Scan for the cell matching the given text and deliver its [X, Y] coordinate at center. 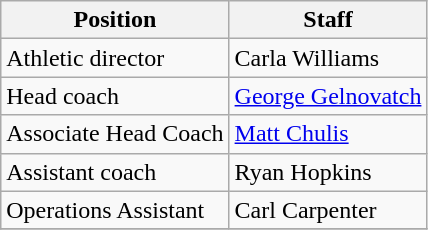
Matt Chulis [328, 134]
Position [115, 20]
Head coach [115, 96]
George Gelnovatch [328, 96]
Associate Head Coach [115, 134]
Carl Carpenter [328, 210]
Ryan Hopkins [328, 172]
Staff [328, 20]
Carla Williams [328, 58]
Athletic director [115, 58]
Assistant coach [115, 172]
Operations Assistant [115, 210]
